Provide the (X, Y) coordinate of the cell's center where the given text is located.  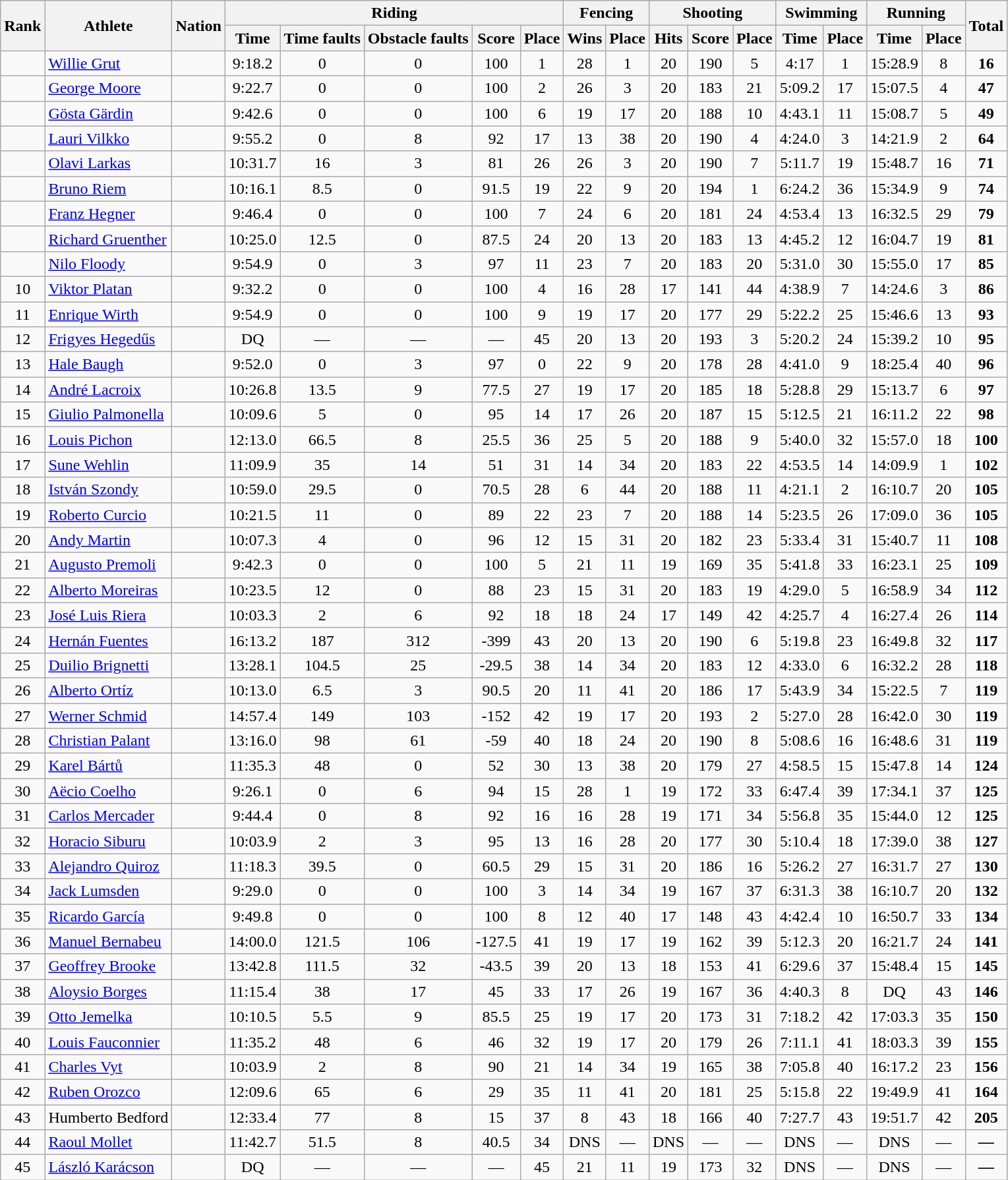
Olavi Larkas (108, 163)
5:19.8 (800, 640)
171 (711, 816)
Roberto Curcio (108, 515)
Andy Martin (108, 540)
15:55.0 (895, 264)
118 (986, 665)
185 (711, 390)
12:33.4 (252, 1117)
9:32.2 (252, 289)
172 (711, 791)
40.5 (496, 1142)
15:57.0 (895, 440)
17:09.0 (895, 515)
18:03.3 (895, 1042)
10:23.5 (252, 590)
-59 (496, 741)
Athlete (108, 26)
Giulio Palmonella (108, 415)
16:32.5 (895, 214)
18:25.4 (895, 365)
9:42.3 (252, 565)
Alberto Moreiras (108, 590)
Total (986, 26)
5:56.8 (800, 816)
Fencing (607, 13)
5:10.4 (800, 841)
52 (496, 766)
5:40.0 (800, 440)
312 (418, 640)
12:09.6 (252, 1092)
Ricardo García (108, 916)
74 (986, 189)
25.5 (496, 440)
9:29.0 (252, 891)
Raoul Mollet (108, 1142)
16:50.7 (895, 916)
10:10.5 (252, 1017)
Running (916, 13)
15:44.0 (895, 816)
16:58.9 (895, 590)
162 (711, 941)
146 (986, 991)
Enrique Wirth (108, 314)
Obstacle faults (418, 38)
Otto Jemelka (108, 1017)
112 (986, 590)
Werner Schmid (108, 715)
150 (986, 1017)
114 (986, 615)
4:53.4 (800, 214)
6:29.6 (800, 966)
11:35.2 (252, 1042)
5.5 (322, 1017)
47 (986, 88)
124 (986, 766)
104.5 (322, 665)
46 (496, 1042)
9:26.1 (252, 791)
5:28.8 (800, 390)
László Karácson (108, 1167)
4:53.5 (800, 465)
-399 (496, 640)
10:25.0 (252, 239)
5:08.6 (800, 741)
Richard Gruenther (108, 239)
10:13.0 (252, 690)
István Szondy (108, 490)
Louis Pichon (108, 440)
André Lacroix (108, 390)
11:35.3 (252, 766)
Time faults (322, 38)
15:28.9 (895, 63)
64 (986, 138)
16:48.6 (895, 741)
61 (418, 741)
Nation (198, 26)
14:00.0 (252, 941)
71 (986, 163)
Karel Bártů (108, 766)
5:09.2 (800, 88)
9:55.2 (252, 138)
66.5 (322, 440)
7:05.8 (800, 1067)
Shooting (712, 13)
148 (711, 916)
15:08.7 (895, 113)
10:07.3 (252, 540)
5:27.0 (800, 715)
4:45.2 (800, 239)
9:22.7 (252, 88)
-43.5 (496, 966)
89 (496, 515)
10:03.3 (252, 615)
Horacio Siburu (108, 841)
10:09.6 (252, 415)
11:15.4 (252, 991)
85 (986, 264)
166 (711, 1117)
90 (496, 1067)
9:52.0 (252, 365)
164 (986, 1092)
5:33.4 (800, 540)
77.5 (496, 390)
Charles Vyt (108, 1067)
5:15.8 (800, 1092)
9:18.2 (252, 63)
Wins (585, 38)
121.5 (322, 941)
Riding (394, 13)
Alberto Ortíz (108, 690)
86 (986, 289)
Duilio Brignetti (108, 665)
178 (711, 365)
145 (986, 966)
4:29.0 (800, 590)
109 (986, 565)
Humberto Bedford (108, 1117)
5:31.0 (800, 264)
13:16.0 (252, 741)
Aloysio Borges (108, 991)
7:11.1 (800, 1042)
4:38.9 (800, 289)
9:49.8 (252, 916)
Rank (22, 26)
Gösta Gärdin (108, 113)
4:24.0 (800, 138)
9:44.4 (252, 816)
10:26.8 (252, 390)
10:21.5 (252, 515)
11:18.3 (252, 866)
8.5 (322, 189)
13:42.8 (252, 966)
16:32.2 (895, 665)
15:46.6 (895, 314)
15:47.8 (895, 766)
85.5 (496, 1017)
Hernán Fuentes (108, 640)
Carlos Mercader (108, 816)
Hits (668, 38)
4:41.0 (800, 365)
6.5 (322, 690)
4:58.5 (800, 766)
José Luis Riera (108, 615)
11:09.9 (252, 465)
Geoffrey Brooke (108, 966)
29.5 (322, 490)
17:34.1 (895, 791)
14:09.9 (895, 465)
13.5 (322, 390)
5:22.2 (800, 314)
14:57.4 (252, 715)
132 (986, 891)
205 (986, 1117)
12:13.0 (252, 440)
10:59.0 (252, 490)
60.5 (496, 866)
182 (711, 540)
93 (986, 314)
Lauri Vilkko (108, 138)
88 (496, 590)
5:41.8 (800, 565)
106 (418, 941)
165 (711, 1067)
Alejandro Quiroz (108, 866)
15:39.2 (895, 339)
Louis Fauconnier (108, 1042)
10:16.1 (252, 189)
16:21.7 (895, 941)
16:17.2 (895, 1067)
7:18.2 (800, 1017)
108 (986, 540)
17:03.3 (895, 1017)
77 (322, 1117)
14:24.6 (895, 289)
Hale Baugh (108, 365)
5:26.2 (800, 866)
4:43.1 (800, 113)
6:47.4 (800, 791)
Ruben Orozco (108, 1092)
155 (986, 1042)
102 (986, 465)
70.5 (496, 490)
16:11.2 (895, 415)
15:48.7 (895, 163)
134 (986, 916)
16:27.4 (895, 615)
127 (986, 841)
16:04.7 (895, 239)
16:23.1 (895, 565)
George Moore (108, 88)
49 (986, 113)
51 (496, 465)
39.5 (322, 866)
4:42.4 (800, 916)
13:28.1 (252, 665)
-152 (496, 715)
94 (496, 791)
15:34.9 (895, 189)
156 (986, 1067)
169 (711, 565)
16:31.7 (895, 866)
90.5 (496, 690)
4:21.1 (800, 490)
15:07.5 (895, 88)
Augusto Premoli (108, 565)
16:49.8 (895, 640)
Jack Lumsden (108, 891)
Aëcio Coelho (108, 791)
15:13.7 (895, 390)
-29.5 (496, 665)
6:24.2 (800, 189)
Bruno Riem (108, 189)
5:20.2 (800, 339)
7:27.7 (800, 1117)
15:48.4 (895, 966)
19:51.7 (895, 1117)
Sune Wehlin (108, 465)
5:23.5 (800, 515)
Frigyes Hegedűs (108, 339)
15:40.7 (895, 540)
11:42.7 (252, 1142)
194 (711, 189)
9:42.6 (252, 113)
17:39.0 (895, 841)
Willie Grut (108, 63)
4:40.3 (800, 991)
4:25.7 (800, 615)
5:11.7 (800, 163)
16:42.0 (895, 715)
Nilo Floody (108, 264)
117 (986, 640)
153 (711, 966)
79 (986, 214)
19:49.9 (895, 1092)
Christian Palant (108, 741)
4:17 (800, 63)
91.5 (496, 189)
10:31.7 (252, 163)
Manuel Bernabeu (108, 941)
130 (986, 866)
6:31.3 (800, 891)
16:13.2 (252, 640)
15:22.5 (895, 690)
103 (418, 715)
65 (322, 1092)
5:12.3 (800, 941)
9:46.4 (252, 214)
14:21.9 (895, 138)
Franz Hegner (108, 214)
12.5 (322, 239)
-127.5 (496, 941)
5:12.5 (800, 415)
5:43.9 (800, 690)
111.5 (322, 966)
Viktor Platan (108, 289)
51.5 (322, 1142)
4:33.0 (800, 665)
87.5 (496, 239)
Swimming (821, 13)
